Return [x, y] of the center of cell containing provided text 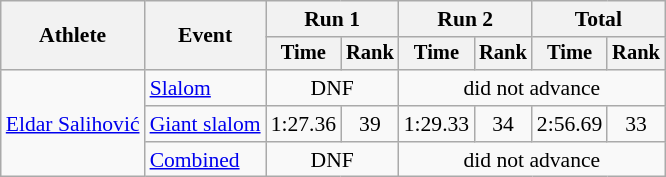
Eldar Salihović [73, 124]
did not advance [532, 88]
Total [598, 19]
Giant slalom [206, 124]
1:29.33 [436, 124]
Run 1 [332, 19]
33 [636, 124]
Slalom [206, 88]
34 [503, 124]
1:27.36 [304, 124]
Event [206, 36]
Run 2 [466, 19]
39 [370, 124]
Athlete [73, 36]
2:56.69 [570, 124]
DNF [332, 88]
